Scan for the cell matching the given text and deliver its (X, Y) coordinate at center. 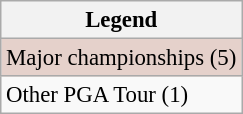
Other PGA Tour (1) (122, 95)
Major championships (5) (122, 58)
Legend (122, 20)
